Return the [X, Y] coordinate for the center point of the cell that contains the specified text.  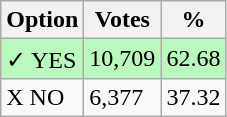
Option [42, 20]
6,377 [122, 97]
62.68 [194, 59]
37.32 [194, 97]
10,709 [122, 59]
Votes [122, 20]
✓ YES [42, 59]
X NO [42, 97]
% [194, 20]
